Determine the [x, y] coordinate at the center of the cell enclosing the given text.  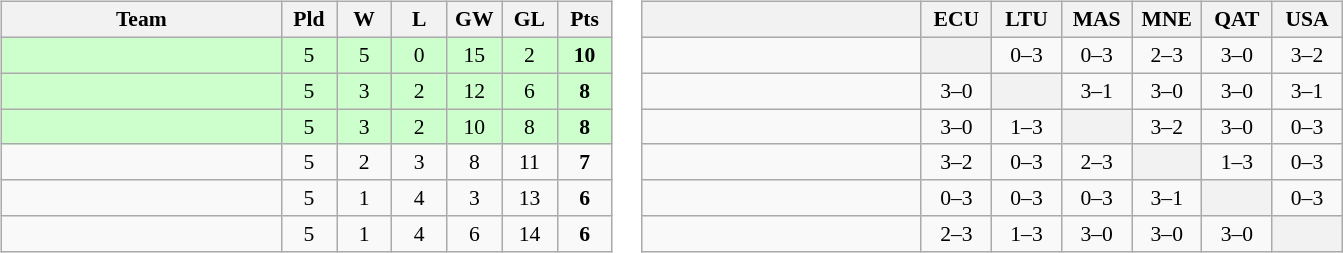
ECU [956, 20]
7 [584, 162]
12 [474, 91]
MNE [1167, 20]
15 [474, 55]
11 [530, 162]
LTU [1026, 20]
USA [1307, 20]
MAS [1097, 20]
L [420, 20]
14 [530, 234]
GW [474, 20]
W [364, 20]
QAT [1237, 20]
GL [530, 20]
Pld [308, 20]
Pts [584, 20]
Team [141, 20]
0 [420, 55]
13 [530, 198]
